From the cell containing the given text, extract its center point as (X, Y) coordinate. 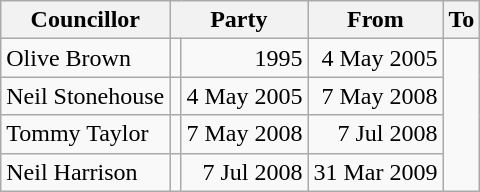
Neil Harrison (86, 172)
1995 (244, 58)
Neil Stonehouse (86, 96)
To (462, 20)
From (376, 20)
Olive Brown (86, 58)
Party (239, 20)
Tommy Taylor (86, 134)
Councillor (86, 20)
31 Mar 2009 (376, 172)
